Locate the cell with the specified text and output its (x, y) center coordinate. 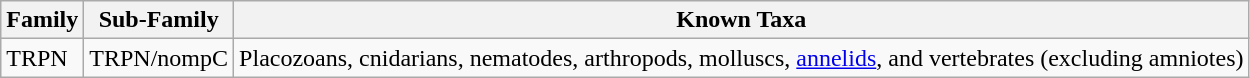
TRPN (42, 58)
Sub-Family (159, 20)
TRPN/nompC (159, 58)
Family (42, 20)
Known Taxa (742, 20)
Placozoans, cnidarians, nematodes, arthropods, molluscs, annelids, and vertebrates (excluding amniotes) (742, 58)
